Capture the cell that displays the provided text and extract its (x, y) central coordinate. 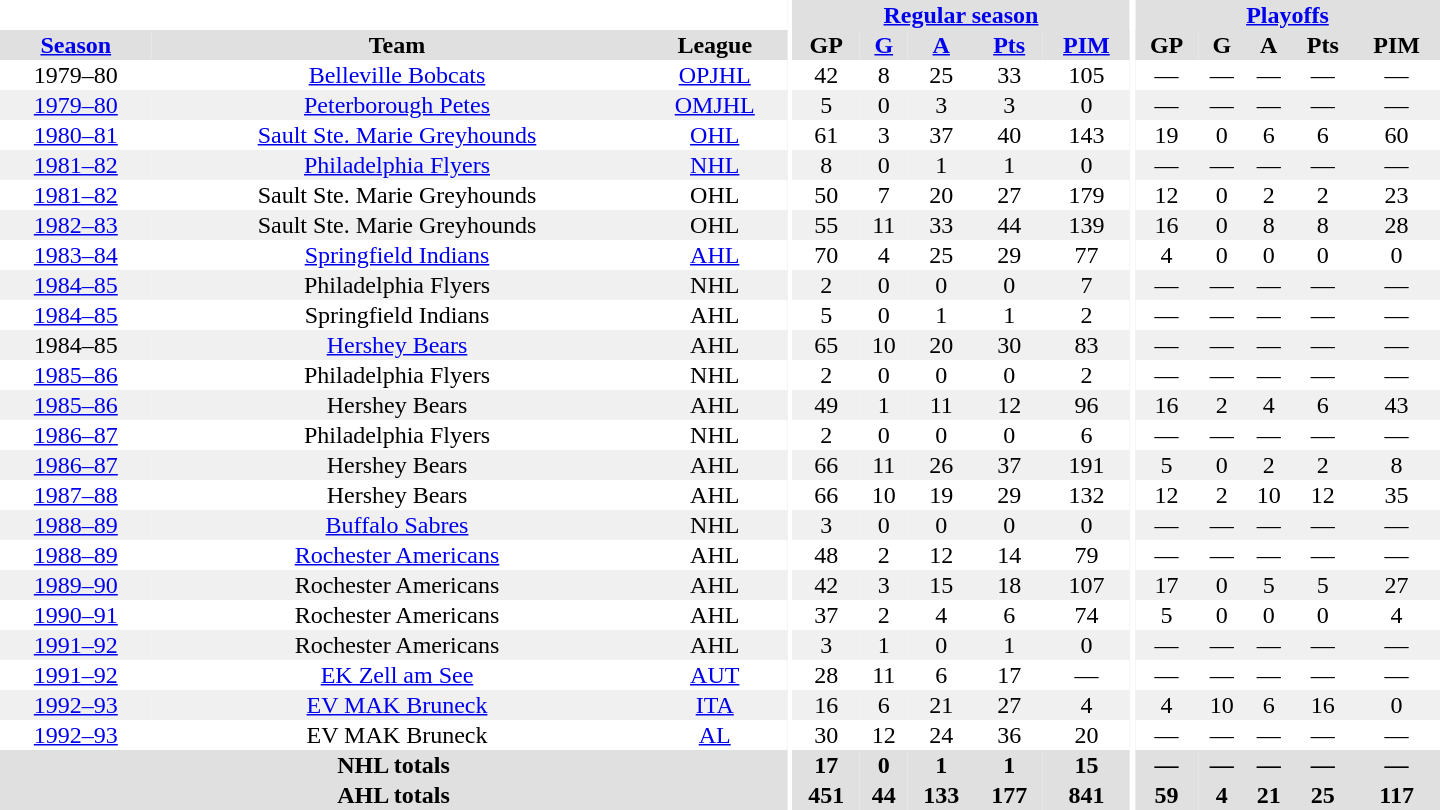
NHL totals (394, 765)
26 (941, 465)
49 (826, 405)
139 (1086, 225)
107 (1086, 585)
AUT (714, 675)
79 (1086, 555)
24 (941, 735)
61 (826, 135)
77 (1086, 255)
96 (1086, 405)
83 (1086, 345)
1990–91 (76, 615)
1987–88 (76, 495)
59 (1166, 795)
OMJHL (714, 105)
EK Zell am See (398, 675)
League (714, 45)
AL (714, 735)
40 (1009, 135)
43 (1396, 405)
74 (1086, 615)
451 (826, 795)
179 (1086, 195)
60 (1396, 135)
177 (1009, 795)
1982–83 (76, 225)
Belleville Bobcats (398, 75)
1989–90 (76, 585)
36 (1009, 735)
AHL totals (394, 795)
117 (1396, 795)
70 (826, 255)
143 (1086, 135)
ITA (714, 705)
OPJHL (714, 75)
18 (1009, 585)
50 (826, 195)
1980–81 (76, 135)
48 (826, 555)
14 (1009, 555)
841 (1086, 795)
65 (826, 345)
191 (1086, 465)
1983–84 (76, 255)
Buffalo Sabres (398, 525)
55 (826, 225)
23 (1396, 195)
Peterborough Petes (398, 105)
Playoffs (1288, 15)
133 (941, 795)
132 (1086, 495)
105 (1086, 75)
Season (76, 45)
35 (1396, 495)
Regular season (960, 15)
Team (398, 45)
